Scan for the cell matching the given text and deliver its (x, y) coordinate at center. 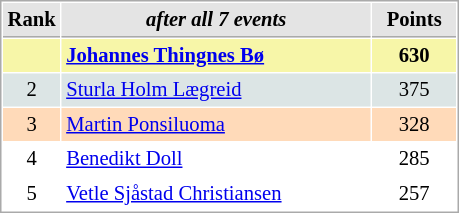
Johannes Thingnes Bø (216, 56)
Vetle Sjåstad Christiansen (216, 194)
257 (414, 194)
4 (32, 158)
after all 7 events (216, 20)
328 (414, 124)
2 (32, 90)
Benedikt Doll (216, 158)
3 (32, 124)
Points (414, 20)
Martin Ponsiluoma (216, 124)
285 (414, 158)
5 (32, 194)
375 (414, 90)
Sturla Holm Lægreid (216, 90)
Rank (32, 20)
630 (414, 56)
